Determine the (x, y) coordinate at the center of the cell enclosing the given text.  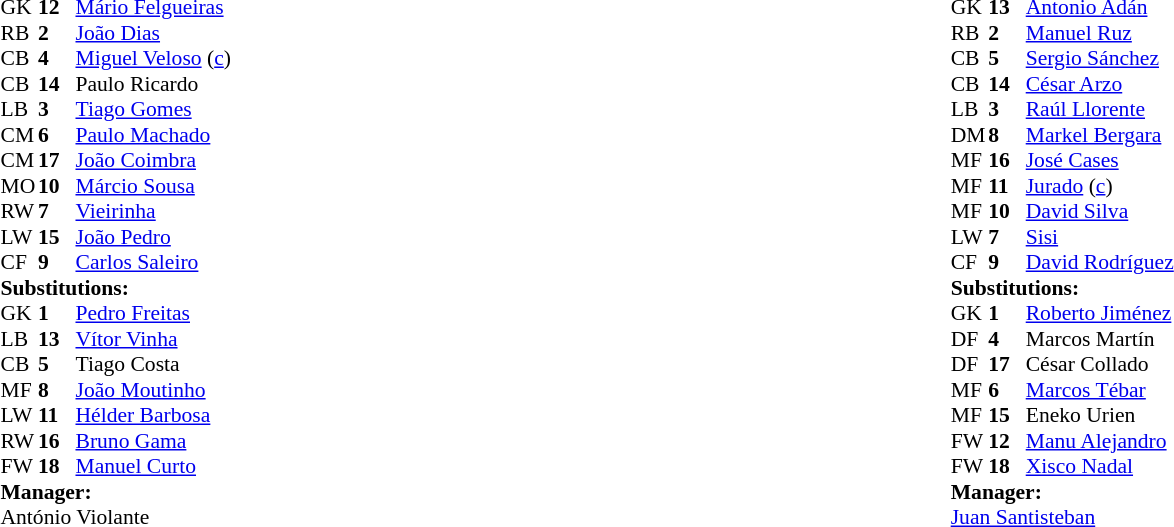
Raúl Llorente (1100, 109)
José Cases (1100, 161)
João Coimbra (153, 161)
Bruno Gama (153, 441)
João Moutinho (153, 390)
Manu Alejandro (1100, 441)
Jurado (c) (1100, 186)
Xisco Nadal (1100, 467)
Roberto Jiménez (1100, 313)
Tiago Costa (153, 365)
Hélder Barbosa (153, 415)
Marcos Martín (1100, 339)
João Dias (153, 33)
Miguel Veloso (c) (153, 59)
João Pedro (153, 237)
César Arzo (1100, 84)
Manuel Ruz (1100, 33)
Markel Bergara (1100, 135)
Sisi (1100, 237)
Paulo Ricardo (153, 84)
Tiago Gomes (153, 109)
Vítor Vinha (153, 339)
Sergio Sánchez (1100, 59)
David Rodríguez (1100, 263)
Marcos Tébar (1100, 390)
Carlos Saleiro (153, 263)
Pedro Freitas (153, 313)
MO (19, 186)
Paulo Machado (153, 135)
Eneko Urien (1100, 415)
Vieirinha (153, 211)
Márcio Sousa (153, 186)
David Silva (1100, 211)
12 (1007, 441)
DM (970, 135)
13 (57, 339)
César Collado (1100, 365)
Manuel Curto (153, 467)
